Provide the (x, y) coordinate of the cell's center where the given text is located.  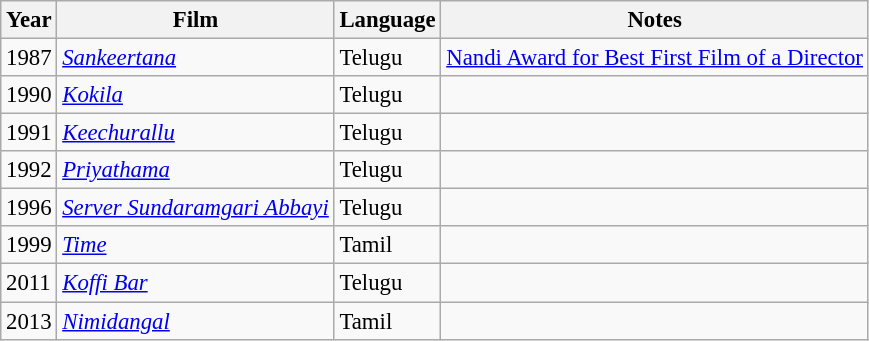
Time (196, 245)
Film (196, 20)
Sankeertana (196, 58)
Year (29, 20)
Server Sundaramgari Abbayi (196, 208)
Kokila (196, 95)
Notes (654, 20)
1999 (29, 245)
Language (388, 20)
1987 (29, 58)
2011 (29, 283)
1992 (29, 170)
Nimidangal (196, 321)
Priyathama (196, 170)
1996 (29, 208)
2013 (29, 321)
Nandi Award for Best First Film of a Director (654, 58)
Keechurallu (196, 133)
Koffi Bar (196, 283)
1990 (29, 95)
1991 (29, 133)
